Extract the [X, Y] coordinate from the center of the cell holding the provided text.  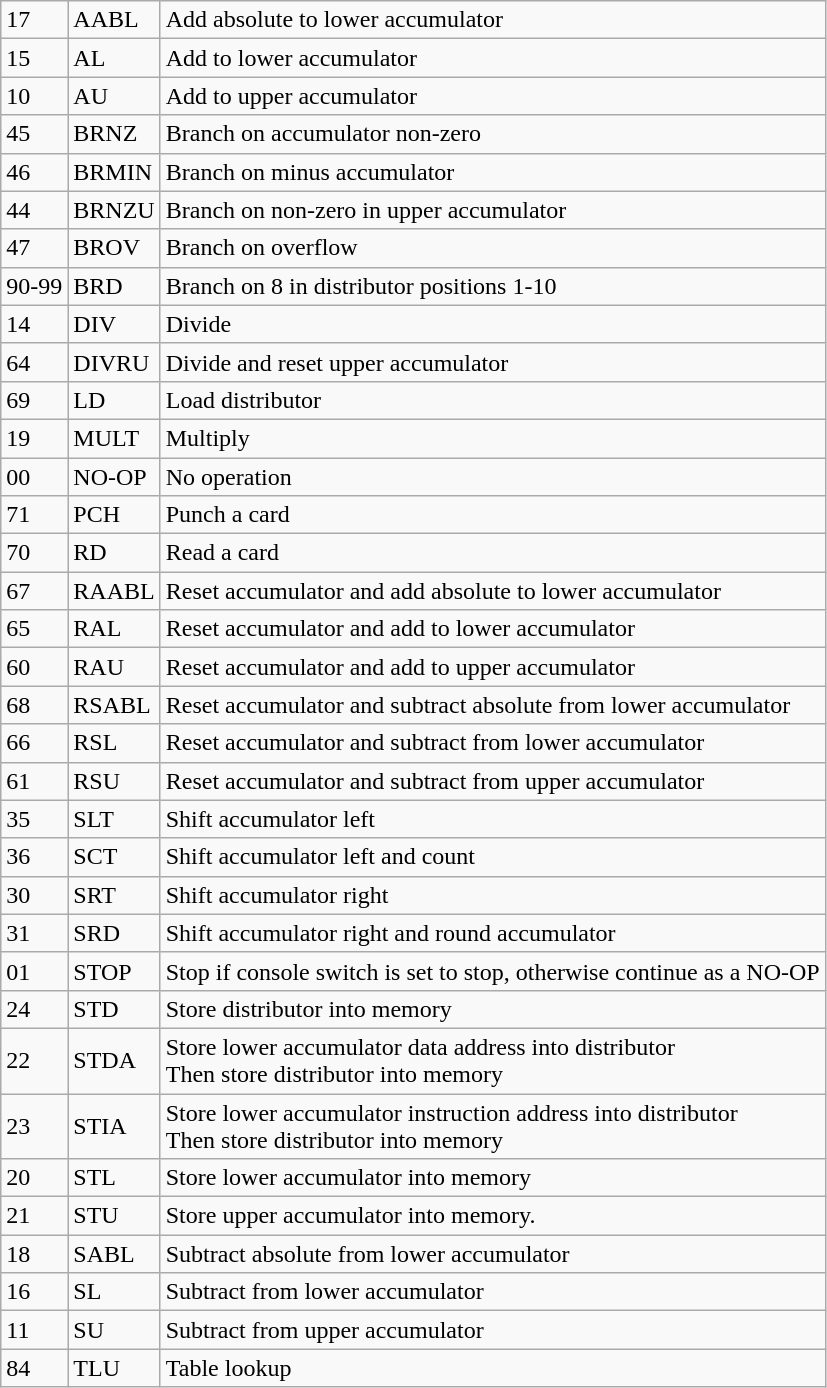
18 [34, 1254]
Reset accumulator and subtract from upper accumulator [492, 781]
69 [34, 400]
AABL [114, 20]
RSABL [114, 705]
Branch on accumulator non-zero [492, 134]
60 [34, 667]
RAABL [114, 591]
STL [114, 1178]
STIA [114, 1126]
SABL [114, 1254]
RD [114, 553]
Add absolute to lower accumulator [492, 20]
31 [34, 933]
SRT [114, 895]
Shift accumulator left and count [492, 857]
45 [34, 134]
Store distributor into memory [492, 1009]
NO-OP [114, 477]
Shift accumulator left [492, 819]
BRD [114, 286]
Shift accumulator right [492, 895]
Branch on 8 in distributor positions 1-10 [492, 286]
Store lower accumulator data address into distributorThen store distributor into memory [492, 1060]
Load distributor [492, 400]
BROV [114, 248]
Table lookup [492, 1368]
Store lower accumulator instruction address into distributorThen store distributor into memory [492, 1126]
84 [34, 1368]
Branch on minus accumulator [492, 172]
66 [34, 743]
SU [114, 1330]
Reset accumulator and add to lower accumulator [492, 629]
21 [34, 1216]
Divide and reset upper accumulator [492, 362]
Punch a card [492, 515]
44 [34, 210]
STU [114, 1216]
11 [34, 1330]
Reset accumulator and add to upper accumulator [492, 667]
Subtract from lower accumulator [492, 1292]
68 [34, 705]
14 [34, 324]
RSU [114, 781]
19 [34, 438]
Branch on non-zero in upper accumulator [492, 210]
LD [114, 400]
Store lower accumulator into memory [492, 1178]
AU [114, 96]
TLU [114, 1368]
64 [34, 362]
36 [34, 857]
71 [34, 515]
17 [34, 20]
Shift accumulator right and round accumulator [492, 933]
Subtract absolute from lower accumulator [492, 1254]
23 [34, 1126]
DIV [114, 324]
Reset accumulator and add absolute to lower accumulator [492, 591]
RAL [114, 629]
30 [34, 895]
BRNZ [114, 134]
MULT [114, 438]
47 [34, 248]
01 [34, 971]
61 [34, 781]
46 [34, 172]
90-99 [34, 286]
20 [34, 1178]
Multiply [492, 438]
15 [34, 58]
10 [34, 96]
Branch on overflow [492, 248]
22 [34, 1060]
Add to upper accumulator [492, 96]
Divide [492, 324]
24 [34, 1009]
35 [34, 819]
Reset accumulator and subtract absolute from lower accumulator [492, 705]
Add to lower accumulator [492, 58]
BRNZU [114, 210]
Store upper accumulator into memory. [492, 1216]
67 [34, 591]
SCT [114, 857]
STOP [114, 971]
Reset accumulator and subtract from lower accumulator [492, 743]
AL [114, 58]
SRD [114, 933]
STD [114, 1009]
70 [34, 553]
65 [34, 629]
16 [34, 1292]
RSL [114, 743]
Subtract from upper accumulator [492, 1330]
BRMIN [114, 172]
Stop if console switch is set to stop, otherwise continue as a NO-OP [492, 971]
SLT [114, 819]
SL [114, 1292]
PCH [114, 515]
STDA [114, 1060]
Read a card [492, 553]
DIVRU [114, 362]
RAU [114, 667]
00 [34, 477]
No operation [492, 477]
